Identify which cell holds the provided text, then report its (X, Y) central coordinate. 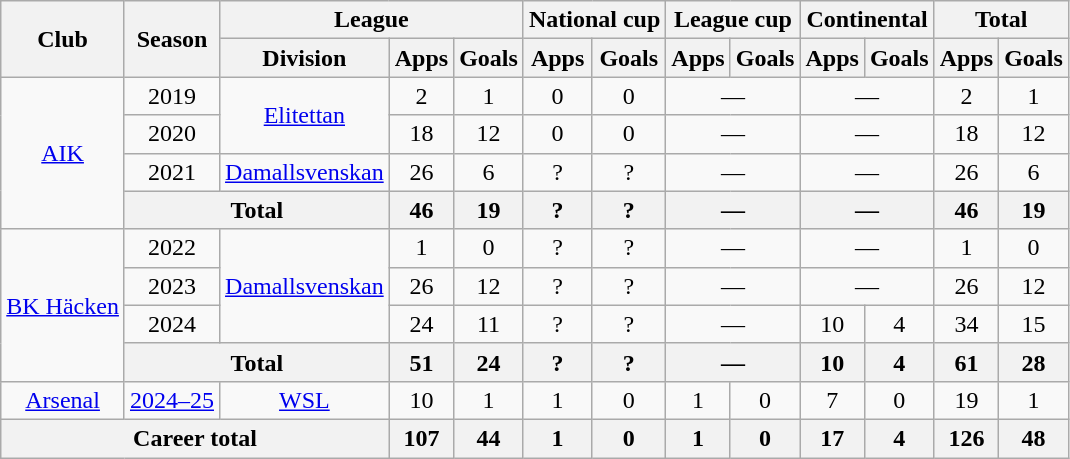
Career total (195, 438)
17 (832, 438)
7 (832, 400)
126 (966, 438)
15 (1034, 324)
2019 (172, 96)
2024–25 (172, 400)
WSL (305, 400)
2022 (172, 248)
2020 (172, 134)
61 (966, 362)
League (372, 20)
Division (305, 58)
28 (1034, 362)
107 (421, 438)
BK Häcken (63, 305)
League cup (733, 20)
48 (1034, 438)
Continental (867, 20)
Arsenal (63, 400)
2023 (172, 286)
Club (63, 39)
2021 (172, 172)
44 (489, 438)
Elitettan (305, 115)
51 (421, 362)
2024 (172, 324)
34 (966, 324)
AIK (63, 153)
Season (172, 39)
11 (489, 324)
National cup (594, 20)
